Search for the cell housing the specified text and yield its [X, Y] center coordinate. 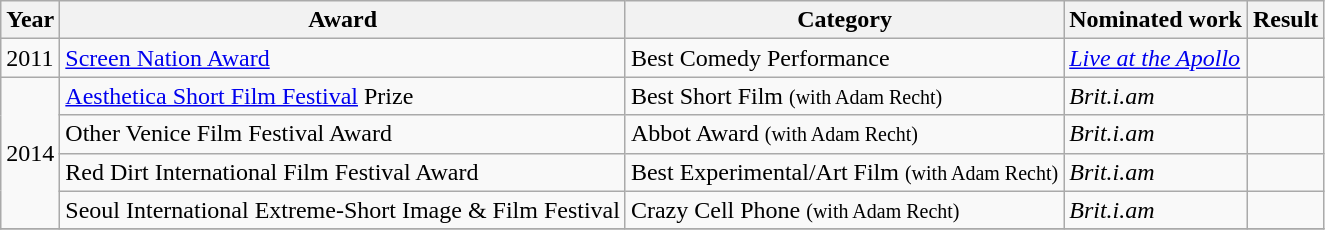
Award [343, 20]
Result [1285, 20]
2014 [30, 153]
Best Comedy Performance [844, 58]
Screen Nation Award [343, 58]
Seoul International Extreme-Short Image & Film Festival [343, 210]
Abbot Award (with Adam Recht) [844, 134]
Best Short Film (with Adam Recht) [844, 96]
Category [844, 20]
Crazy Cell Phone (with Adam Recht) [844, 210]
Other Venice Film Festival Award [343, 134]
2011 [30, 58]
Live at the Apollo [1156, 58]
Nominated work [1156, 20]
Aesthetica Short Film Festival Prize [343, 96]
Best Experimental/Art Film (with Adam Recht) [844, 172]
Year [30, 20]
Red Dirt International Film Festival Award [343, 172]
